Find where the given text appears and provide that cell's center as (x, y) coordinate. 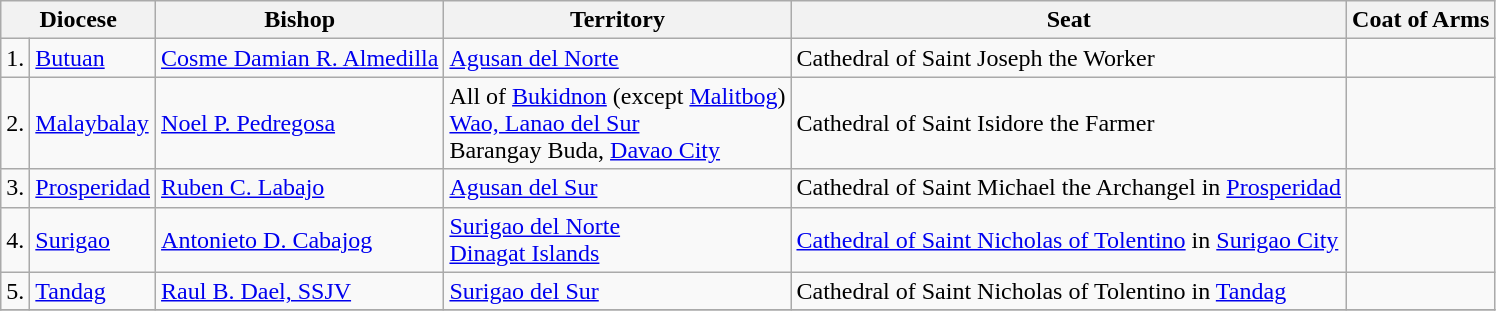
All of Bukidnon (except Malitbog) Wao, Lanao del SurBarangay Buda, Davao City (618, 123)
Seat (1069, 20)
Cosme Damian R. Almedilla (300, 58)
Diocese (78, 20)
Ruben C. Labajo (300, 188)
Antonieto D. Cabajog (300, 240)
Prosperidad (93, 188)
Agusan del Sur (618, 188)
Surigao del Norte Dinagat Islands (618, 240)
Agusan del Norte (618, 58)
Raul B. Dael, SSJV (300, 291)
2. (16, 123)
Malaybalay (93, 123)
4. (16, 240)
1. (16, 58)
5. (16, 291)
Territory (618, 20)
Surigao del Sur (618, 291)
Cathedral of Saint Nicholas of Tolentino in Tandag (1069, 291)
Cathedral of Saint Nicholas of Tolentino in Surigao City (1069, 240)
Tandag (93, 291)
Coat of Arms (1421, 20)
Cathedral of Saint Isidore the Farmer (1069, 123)
Butuan (93, 58)
Cathedral of Saint Michael the Archangel in Prosperidad (1069, 188)
Bishop (300, 20)
Noel P. Pedregosa (300, 123)
3. (16, 188)
Surigao (93, 240)
Cathedral of Saint Joseph the Worker (1069, 58)
